Search for the cell housing the specified text and yield its (x, y) center coordinate. 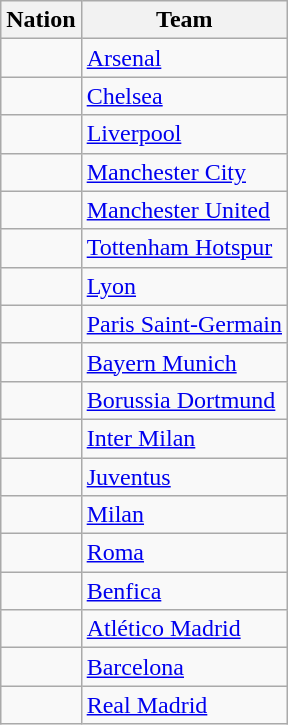
Tottenham Hotspur (184, 248)
Atlético Madrid (184, 629)
Inter Milan (184, 438)
Lyon (184, 286)
Team (184, 20)
Roma (184, 553)
Real Madrid (184, 705)
Manchester United (184, 210)
Borussia Dortmund (184, 400)
Bayern Munich (184, 362)
Barcelona (184, 667)
Chelsea (184, 96)
Paris Saint-Germain (184, 324)
Manchester City (184, 172)
Milan (184, 515)
Arsenal (184, 58)
Nation (41, 20)
Juventus (184, 477)
Benfica (184, 591)
Liverpool (184, 134)
